Output the (X, Y) coordinate of the center of the cell containing the given text.  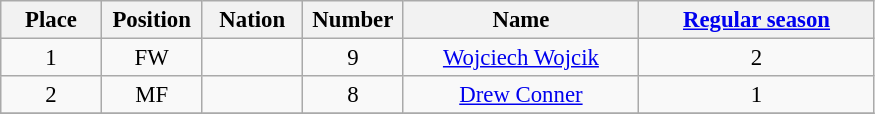
Drew Conner (521, 95)
8 (354, 95)
Regular season (757, 20)
Wojciech Wojcik (521, 58)
Place (52, 20)
Number (354, 20)
FW (152, 58)
Name (521, 20)
9 (354, 58)
Position (152, 20)
Nation (252, 20)
MF (152, 95)
